Capture the cell that displays the provided text and extract its [X, Y] central coordinate. 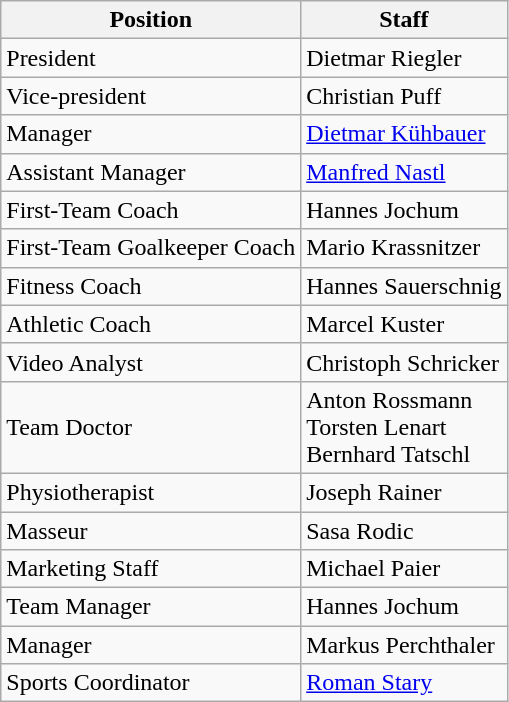
Marketing Staff [151, 569]
Dietmar Riegler [404, 58]
Michael Paier [404, 569]
Mario Krassnitzer [404, 248]
Hannes Sauerschnig [404, 286]
Position [151, 20]
Anton Rossmann Torsten Lenart Bernhard Tatschl [404, 427]
First-Team Goalkeeper Coach [151, 248]
Fitness Coach [151, 286]
Sasa Rodic [404, 531]
Christian Puff [404, 96]
Christoph Schricker [404, 362]
Physiotherapist [151, 492]
Staff [404, 20]
First-Team Coach [151, 210]
Joseph Rainer [404, 492]
Team Doctor [151, 427]
Assistant Manager [151, 172]
Markus Perchthaler [404, 645]
Marcel Kuster [404, 324]
Dietmar Kühbauer [404, 134]
Masseur [151, 531]
Video Analyst [151, 362]
Team Manager [151, 607]
President [151, 58]
Manfred Nastl [404, 172]
Sports Coordinator [151, 683]
Athletic Coach [151, 324]
Vice-president [151, 96]
Roman Stary [404, 683]
